Identify which cell holds the provided text, then report its (x, y) central coordinate. 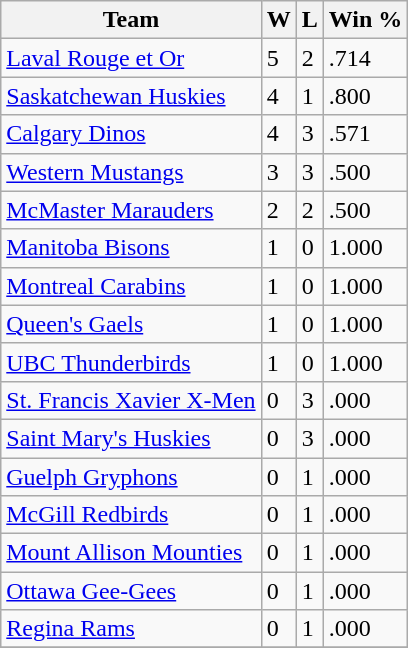
Saint Mary's Huskies (131, 438)
.800 (366, 96)
Mount Allison Mounties (131, 553)
Team (131, 20)
Laval Rouge et Or (131, 58)
McMaster Marauders (131, 210)
Queen's Gaels (131, 324)
Ottawa Gee-Gees (131, 591)
Regina Rams (131, 629)
.714 (366, 58)
Guelph Gryphons (131, 477)
W (278, 20)
Western Mustangs (131, 172)
McGill Redbirds (131, 515)
L (310, 20)
UBC Thunderbirds (131, 362)
Calgary Dinos (131, 134)
St. Francis Xavier X-Men (131, 400)
.571 (366, 134)
Montreal Carabins (131, 286)
5 (278, 58)
Saskatchewan Huskies (131, 96)
Win % (366, 20)
Manitoba Bisons (131, 248)
